Return the [x, y] coordinate for the center point of the cell that contains the specified text.  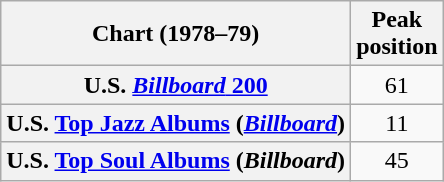
U.S. Billboard 200 [176, 85]
U.S. Top Soul Albums (Billboard) [176, 161]
U.S. Top Jazz Albums (Billboard) [176, 123]
Chart (1978–79) [176, 34]
45 [397, 161]
Peakposition [397, 34]
11 [397, 123]
61 [397, 85]
